Detect which cell encompasses the target text, then output its (X, Y) center coordinate. 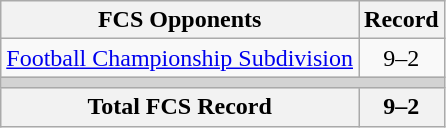
FCS Opponents (180, 20)
Record (402, 20)
Total FCS Record (180, 107)
Football Championship Subdivision (180, 58)
